Return the (x, y) coordinate for the center point of the cell that contains the specified text.  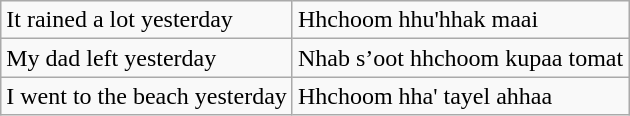
Hhchoom hhu'hhak maai (460, 20)
It rained a lot yesterday (147, 20)
I went to the beach yesterday (147, 96)
My dad left yesterday (147, 58)
Nhab s’oot hhchoom kupaa tomat (460, 58)
Hhchoom hha' tayel ahhaa (460, 96)
